Scan for the cell matching the given text and deliver its (x, y) coordinate at center. 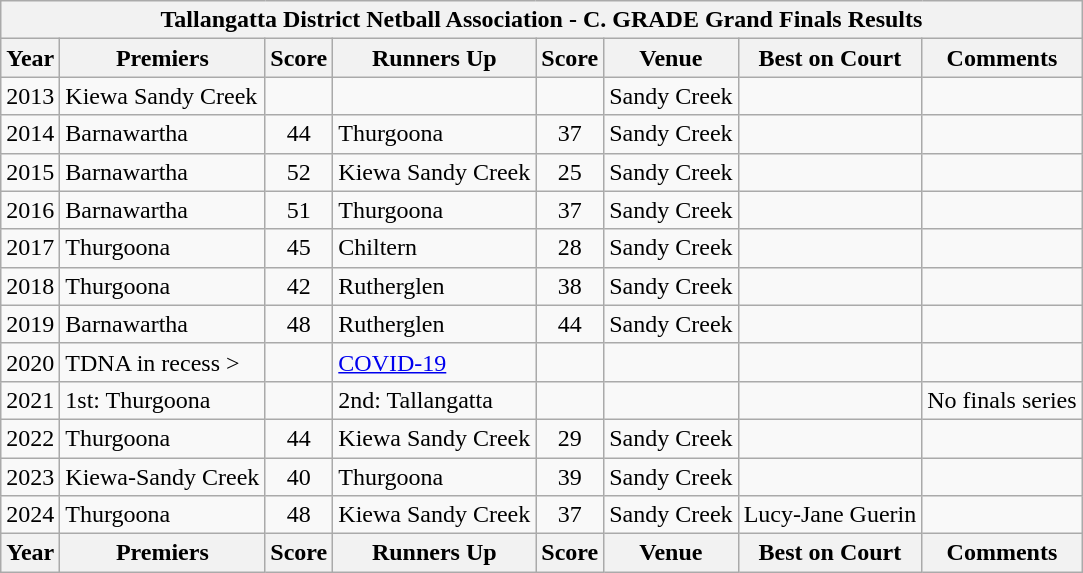
2019 (30, 324)
40 (299, 477)
2024 (30, 515)
38 (570, 286)
2020 (30, 362)
2018 (30, 286)
28 (570, 248)
2nd: Tallangatta (434, 400)
2022 (30, 438)
2016 (30, 210)
29 (570, 438)
Tallangatta District Netball Association - C. GRADE Grand Finals Results (542, 20)
39 (570, 477)
2017 (30, 248)
2021 (30, 400)
2015 (30, 172)
2014 (30, 134)
52 (299, 172)
25 (570, 172)
45 (299, 248)
51 (299, 210)
Chiltern (434, 248)
Lucy-Jane Guerin (830, 515)
1st: Thurgoona (162, 400)
Kiewa-Sandy Creek (162, 477)
TDNA in recess > (162, 362)
42 (299, 286)
No finals series (1002, 400)
2013 (30, 96)
2023 (30, 477)
COVID-19 (434, 362)
